Return the [X, Y] coordinate for the center point of the cell that contains the specified text.  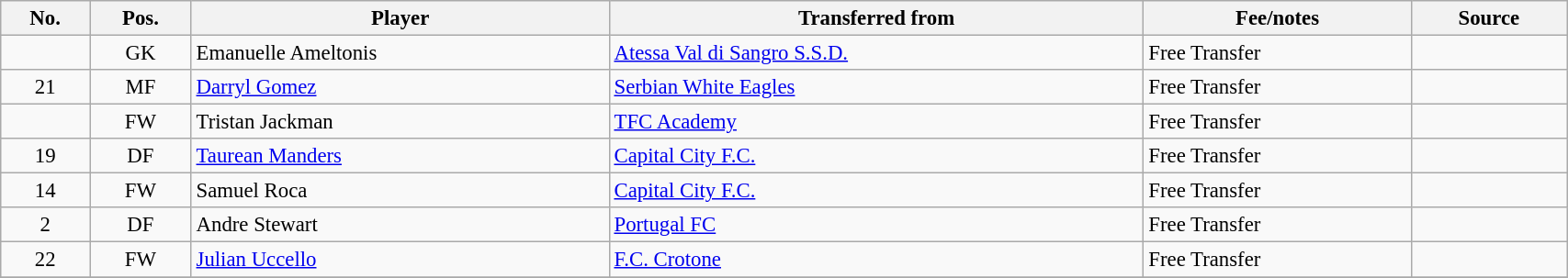
No. [46, 18]
Tristan Jackman [400, 122]
GK [141, 53]
Fee/notes [1277, 18]
Samuel Roca [400, 191]
TFC Academy [876, 122]
Serbian White Eagles [876, 87]
Atessa Val di Sangro S.S.D. [876, 53]
F.C. Crotone [876, 260]
Pos. [141, 18]
Julian Uccello [400, 260]
Darryl Gomez [400, 87]
22 [46, 260]
Andre Stewart [400, 225]
21 [46, 87]
Taurean Manders [400, 156]
14 [46, 191]
MF [141, 87]
Source [1489, 18]
19 [46, 156]
2 [46, 225]
Emanuelle Ameltonis [400, 53]
Transferred from [876, 18]
Portugal FC [876, 225]
Player [400, 18]
